Provide the (X, Y) coordinate of the cell's center where the given text is located.  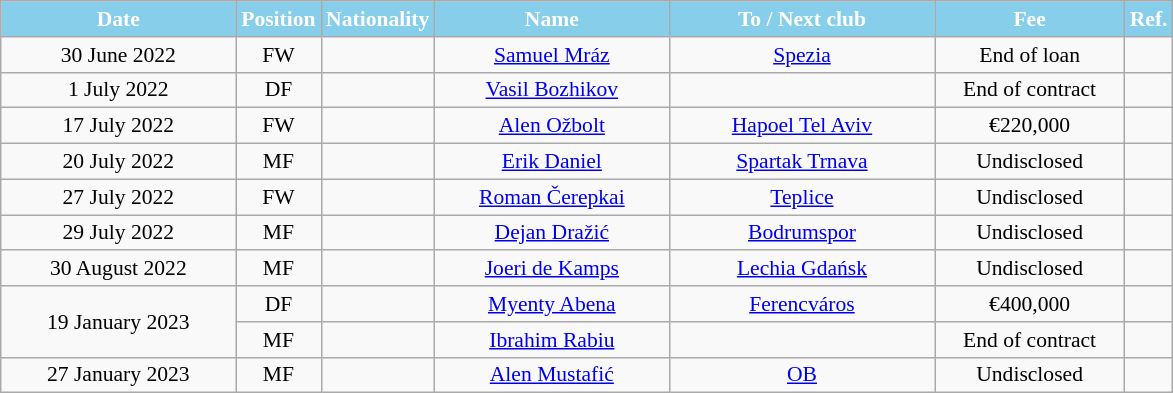
End of loan (1030, 55)
Fee (1030, 19)
Teplice (802, 197)
To / Next club (802, 19)
Name (552, 19)
Erik Daniel (552, 162)
Alen Mustafić (552, 375)
Date (118, 19)
Joeri de Kamps (552, 269)
Roman Čerepkai (552, 197)
Alen Ožbolt (552, 126)
29 July 2022 (118, 233)
19 January 2023 (118, 322)
Spartak Trnava (802, 162)
30 August 2022 (118, 269)
27 January 2023 (118, 375)
Ferencváros (802, 304)
1 July 2022 (118, 90)
Lechia Gdańsk (802, 269)
Samuel Mráz (552, 55)
€400,000 (1030, 304)
Dejan Dražić (552, 233)
Hapoel Tel Aviv (802, 126)
Spezia (802, 55)
27 July 2022 (118, 197)
17 July 2022 (118, 126)
Position (278, 19)
30 June 2022 (118, 55)
Vasil Bozhikov (552, 90)
Myenty Abena (552, 304)
€220,000 (1030, 126)
Ibrahim Rabiu (552, 340)
Nationality (378, 19)
20 July 2022 (118, 162)
OB (802, 375)
Ref. (1149, 19)
Bodrumspor (802, 233)
